Provide the [X, Y] coordinate of the cell's center where the given text is located.  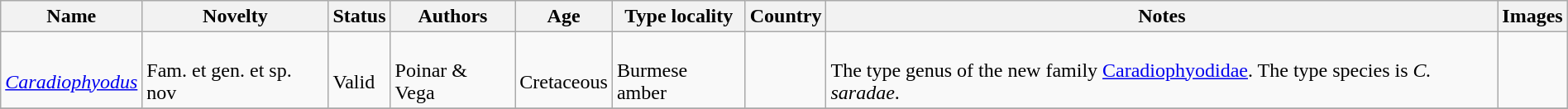
Poinar & Vega [453, 70]
Fam. et gen. et sp. nov [235, 70]
Novelty [235, 17]
Status [359, 17]
Name [71, 17]
Burmese amber [678, 70]
Valid [359, 70]
Notes [1162, 17]
Country [786, 17]
Authors [453, 17]
The type genus of the new family Caradiophyodidae. The type species is C. saradae. [1162, 70]
Cretaceous [564, 70]
Images [1532, 17]
Type locality [678, 17]
Age [564, 17]
Caradiophyodus [71, 70]
